Determine the [X, Y] coordinate at the center of the cell enclosing the given text.  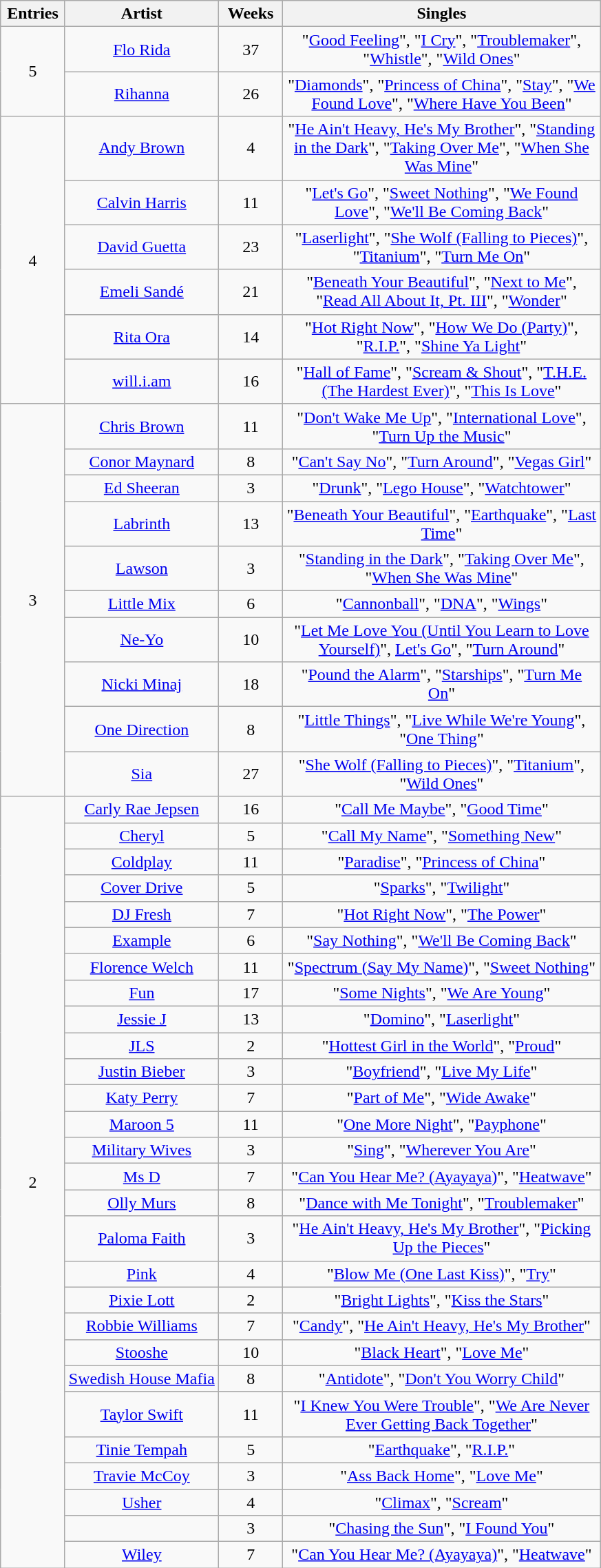
"Standing in the Dark", "Taking Over Me", "When She Was Mine" [442, 569]
"Hottest Girl in the World", "Proud" [442, 1045]
Swedish House Mafia [142, 1379]
"Domino", "Laserlight" [442, 1019]
"She Wolf (Falling to Pieces)", "Titanium", "Wild Ones" [442, 774]
"One More Night", "Payphone" [442, 1124]
"Paradise", "Princess of China" [442, 862]
18 [251, 685]
"Call My Name", "Something New" [442, 836]
"Hall of Fame", "Scream & Shout", "T.H.E. (The Hardest Ever)", "This Is Love" [442, 382]
Weeks [251, 14]
Florence Welch [142, 967]
Sia [142, 774]
Travie McCoy [142, 1476]
"Say Nothing", "We'll Be Coming Back" [442, 940]
Tinie Tempah [142, 1450]
Ms D [142, 1177]
"Drunk", "Lego House", "Watchtower" [442, 488]
"Ass Back Home", "Love Me" [442, 1476]
"Chasing the Sun", "I Found You" [442, 1529]
Artist [142, 14]
"Don't Wake Me Up", "International Love", "Turn Up the Music" [442, 426]
Taylor Swift [142, 1414]
"Sing", "Wherever You Are" [442, 1151]
"Some Nights", "We Are Young" [442, 993]
"Can't Say No", "Turn Around", "Vegas Girl" [442, 462]
"Antidote", "Don't You Worry Child" [442, 1379]
"Sparks", "Twilight" [442, 888]
Maroon 5 [142, 1124]
"Part of Me", "Wide Awake" [442, 1098]
17 [251, 993]
Stooshe [142, 1352]
Little Mix [142, 604]
Calvin Harris [142, 203]
Nicki Minaj [142, 685]
14 [251, 336]
"He Ain't Heavy, He's My Brother", "Picking Up the Pieces" [442, 1239]
One Direction [142, 729]
"Beneath Your Beautiful", "Next to Me", "Read All About It, Pt. III", "Wonder" [442, 292]
Rihanna [142, 94]
"Earthquake", "R.I.P." [442, 1450]
Justin Bieber [142, 1072]
Ne-Yo [142, 639]
27 [251, 774]
"Climax", "Scream" [442, 1503]
Fun [142, 993]
Jessie J [142, 1019]
Pink [142, 1274]
"Pound the Alarm", "Starships", "Turn Me On" [442, 685]
"Laserlight", "She Wolf (Falling to Pieces)", "Titanium", "Turn Me On" [442, 247]
"Call Me Maybe", "Good Time" [442, 809]
Paloma Faith [142, 1239]
"Hot Right Now", "The Power" [442, 914]
Katy Perry [142, 1098]
Conor Maynard [142, 462]
"Diamonds", "Princess of China", "Stay", "We Found Love", "Where Have You Been" [442, 94]
Rita Ora [142, 336]
"Blow Me (One Last Kiss)", "Try" [442, 1274]
Usher [142, 1503]
Pixie Lott [142, 1300]
21 [251, 292]
Cover Drive [142, 888]
26 [251, 94]
Entries [33, 14]
Lawson [142, 569]
"Hot Right Now", "How We Do (Party)", "R.I.P.", "Shine Ya Light" [442, 336]
Example [142, 940]
Cheryl [142, 836]
Singles [442, 14]
Chris Brown [142, 426]
Carly Rae Jepsen [142, 809]
"Bright Lights", "Kiss the Stars" [442, 1300]
"Black Heart", "Love Me" [442, 1352]
Emeli Sandé [142, 292]
Olly Murs [142, 1203]
Labrinth [142, 524]
Andy Brown [142, 148]
37 [251, 50]
Military Wives [142, 1151]
"Dance with Me Tonight", "Troublemaker" [442, 1203]
"Good Feeling", "I Cry", "Troublemaker", "Whistle", "Wild Ones" [442, 50]
Coldplay [142, 862]
"Let's Go", "Sweet Nothing", "We Found Love", "We'll Be Coming Back" [442, 203]
23 [251, 247]
"Beneath Your Beautiful", "Earthquake", "Last Time" [442, 524]
Flo Rida [142, 50]
will.i.am [142, 382]
"Candy", "He Ain't Heavy, He's My Brother" [442, 1326]
"I Knew You Were Trouble", "We Are Never Ever Getting Back Together" [442, 1414]
Ed Sheeran [142, 488]
"Boyfriend", "Live My Life" [442, 1072]
Robbie Williams [142, 1326]
DJ Fresh [142, 914]
David Guetta [142, 247]
Wiley [142, 1555]
JLS [142, 1045]
"Little Things", "Live While We're Young", "One Thing" [442, 729]
"He Ain't Heavy, He's My Brother", "Standing in the Dark", "Taking Over Me", "When She Was Mine" [442, 148]
"Let Me Love You (Until You Learn to Love Yourself)", Let's Go", "Turn Around" [442, 639]
"Spectrum (Say My Name)", "Sweet Nothing" [442, 967]
"Cannonball", "DNA", "Wings" [442, 604]
